Capture the cell that displays the provided text and extract its (X, Y) central coordinate. 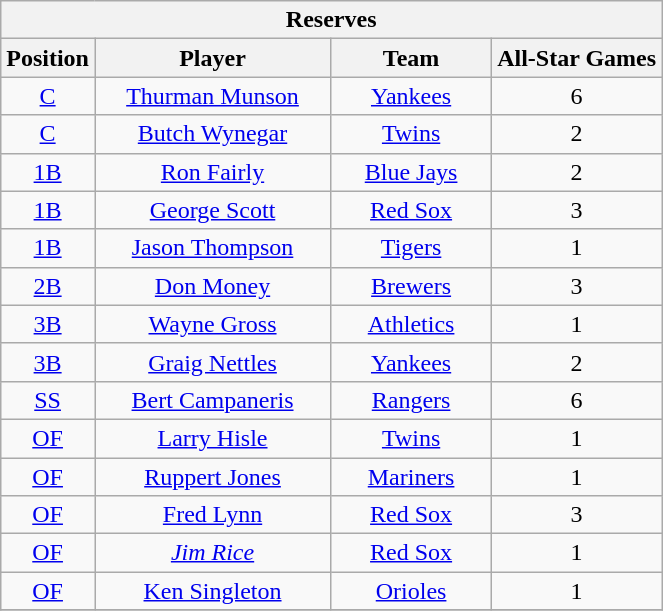
Mariners (412, 477)
Rangers (412, 400)
Graig Nettles (212, 362)
Larry Hisle (212, 438)
Wayne Gross (212, 324)
George Scott (212, 210)
Athletics (412, 324)
Jim Rice (212, 553)
All-Star Games (577, 58)
Ken Singleton (212, 591)
Blue Jays (412, 172)
Brewers (412, 286)
Bert Campaneris (212, 400)
Butch Wynegar (212, 134)
Fred Lynn (212, 515)
Tigers (412, 248)
Don Money (212, 286)
Ruppert Jones (212, 477)
Ron Fairly (212, 172)
Position (48, 58)
Orioles (412, 591)
SS (48, 400)
Thurman Munson (212, 96)
Reserves (332, 20)
Player (212, 58)
Team (412, 58)
Jason Thompson (212, 248)
2B (48, 286)
